Capture the cell that displays the provided text and extract its (x, y) central coordinate. 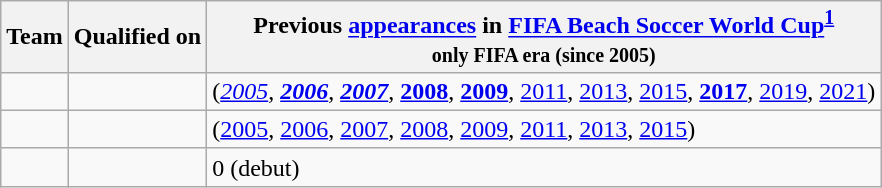
Previous appearances in FIFA Beach Soccer World Cup1only FIFA era (since 2005) (544, 37)
Qualified on (137, 37)
(2005, 2006, 2007, 2008, 2009, 2011, 2013, 2015) (544, 129)
Team (35, 37)
0 (debut) (544, 167)
(2005, 2006, 2007, 2008, 2009, 2011, 2013, 2015, 2017, 2019, 2021) (544, 91)
